Identify which cell holds the provided text, then report its [x, y] central coordinate. 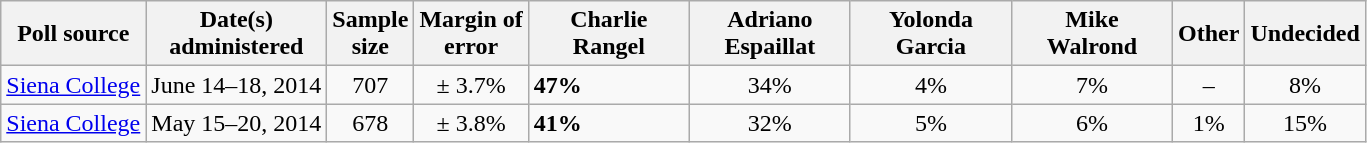
MikeWalrond [1092, 34]
32% [770, 123]
Margin oferror [471, 34]
4% [930, 85]
AdrianoEspaillat [770, 34]
± 3.8% [471, 123]
15% [1305, 123]
Other [1209, 34]
47% [608, 85]
1% [1209, 123]
41% [608, 123]
8% [1305, 85]
34% [770, 85]
Poll source [74, 34]
707 [370, 85]
Date(s)administered [236, 34]
678 [370, 123]
Undecided [1305, 34]
CharlieRangel [608, 34]
5% [930, 123]
YolondaGarcia [930, 34]
May 15–20, 2014 [236, 123]
6% [1092, 123]
June 14–18, 2014 [236, 85]
± 3.7% [471, 85]
7% [1092, 85]
– [1209, 85]
Samplesize [370, 34]
